Pinpoint the cell where the given text exists, returning its (x, y) midpoint coordinate. 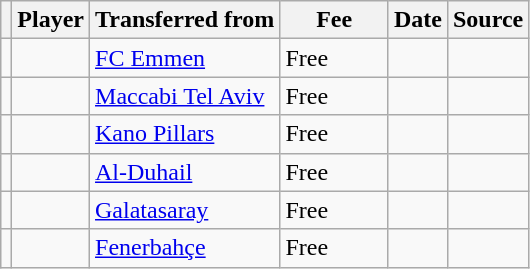
Fenerbahçe (185, 248)
Transferred from (185, 20)
Source (488, 20)
Player (51, 20)
Al-Duhail (185, 172)
Fee (334, 20)
FC Emmen (185, 58)
Maccabi Tel Aviv (185, 96)
Date (418, 20)
Galatasaray (185, 210)
Kano Pillars (185, 134)
